Identify which cell holds the provided text, then report its (X, Y) central coordinate. 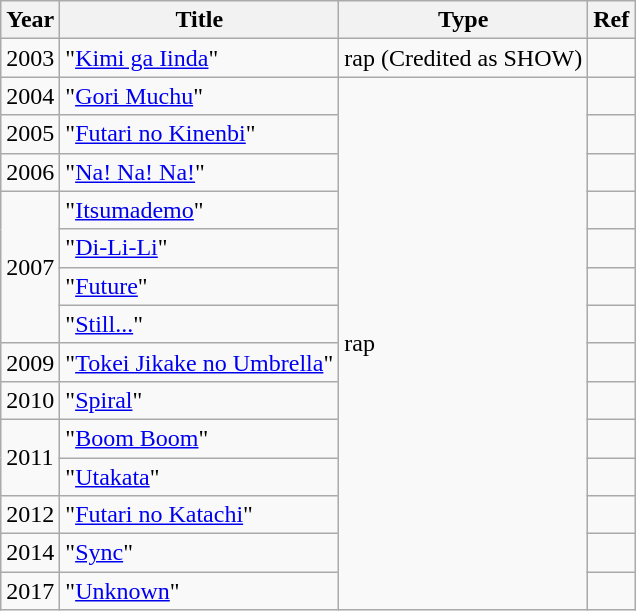
Type (464, 20)
2003 (30, 58)
"Utakata" (200, 477)
"Kimi ga Iinda" (200, 58)
Ref (612, 20)
"Gori Muchu" (200, 96)
2006 (30, 172)
"Futari no Kinenbi" (200, 134)
"Sync" (200, 553)
"Boom Boom" (200, 438)
Title (200, 20)
2004 (30, 96)
"Itsumademo" (200, 210)
2014 (30, 553)
2012 (30, 515)
"Di-Li-Li" (200, 248)
rap (Credited as SHOW) (464, 58)
"Futari no Katachi" (200, 515)
2010 (30, 400)
"Tokei Jikake no Umbrella" (200, 362)
"Spiral" (200, 400)
2005 (30, 134)
"Na! Na! Na!" (200, 172)
"Future" (200, 286)
rap (464, 344)
2011 (30, 457)
Year (30, 20)
2009 (30, 362)
2017 (30, 591)
"Still..." (200, 324)
"Unknown" (200, 591)
2007 (30, 267)
